Output the (x, y) coordinate of the center of the cell containing the given text.  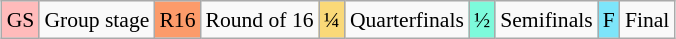
Semifinals (546, 20)
½ (482, 20)
F (609, 20)
Group stage (96, 20)
Final (648, 20)
¼ (332, 20)
Quarterfinals (407, 20)
R16 (177, 20)
Round of 16 (260, 20)
GS (21, 20)
